Scan for the cell matching the given text and deliver its [x, y] coordinate at center. 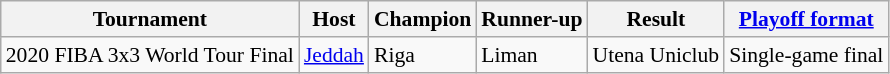
2020 FIBA 3x3 World Tour Final [150, 55]
Champion [422, 19]
Tournament [150, 19]
Playoff format [806, 19]
Utena Uniclub [656, 55]
Jeddah [334, 55]
Host [334, 19]
Runner-up [532, 19]
Single-game final [806, 55]
Result [656, 19]
Liman [532, 55]
Riga [422, 55]
